Scan for the cell matching the given text and deliver its [x, y] coordinate at center. 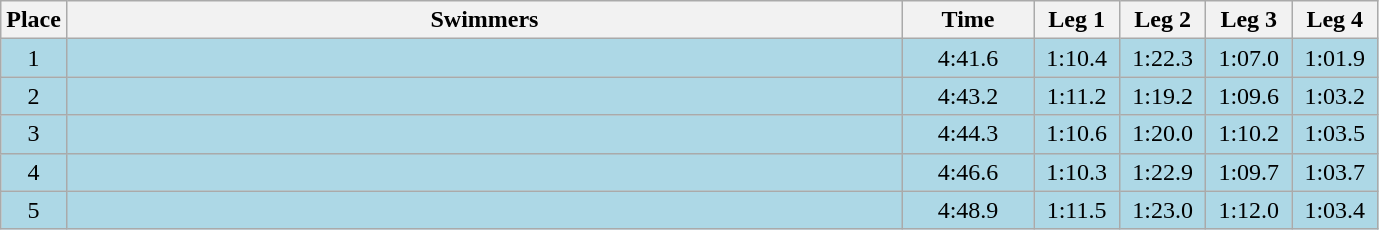
1:23.0 [1163, 210]
1:03.4 [1335, 210]
Leg 4 [1335, 20]
1:19.2 [1163, 96]
1 [34, 58]
1:03.7 [1335, 172]
Leg 1 [1077, 20]
1:10.4 [1077, 58]
1:22.9 [1163, 172]
4:41.6 [968, 58]
1:10.6 [1077, 134]
5 [34, 210]
1:09.6 [1249, 96]
1:12.0 [1249, 210]
1:11.2 [1077, 96]
1:20.0 [1163, 134]
1:22.3 [1163, 58]
4:44.3 [968, 134]
4:46.6 [968, 172]
3 [34, 134]
1:07.0 [1249, 58]
1:09.7 [1249, 172]
1:10.3 [1077, 172]
4:43.2 [968, 96]
1:01.9 [1335, 58]
2 [34, 96]
Leg 2 [1163, 20]
Swimmers [484, 20]
1:03.5 [1335, 134]
Place [34, 20]
4 [34, 172]
Leg 3 [1249, 20]
1:11.5 [1077, 210]
Time [968, 20]
1:03.2 [1335, 96]
4:48.9 [968, 210]
1:10.2 [1249, 134]
